Locate the cell with the specified text and output its (X, Y) center coordinate. 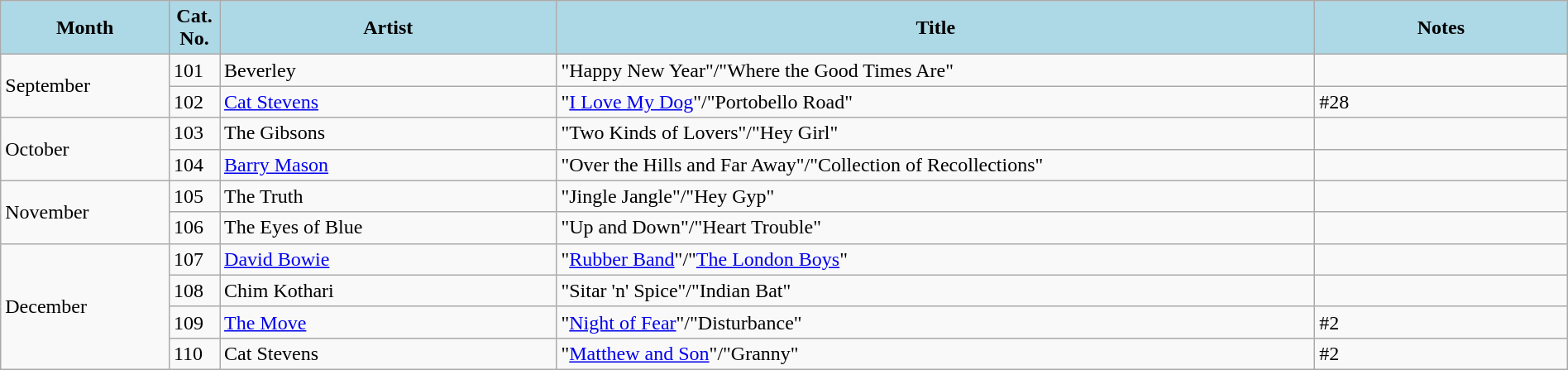
"Happy New Year"/"Where the Good Times Are" (936, 70)
The Gibsons (389, 133)
103 (194, 133)
Chim Kothari (389, 291)
104 (194, 165)
Beverley (389, 70)
"Jingle Jangle"/"Hey Gyp" (936, 196)
#28 (1441, 102)
Title (936, 28)
108 (194, 291)
September (85, 86)
October (85, 149)
David Bowie (389, 259)
"Two Kinds of Lovers"/"Hey Girl" (936, 133)
Month (85, 28)
105 (194, 196)
November (85, 212)
December (85, 306)
Artist (389, 28)
Cat.No. (194, 28)
Barry Mason (389, 165)
"Rubber Band"/"The London Boys" (936, 259)
"Over the Hills and Far Away"/"Collection of Recollections" (936, 165)
110 (194, 353)
106 (194, 228)
"I Love My Dog"/"Portobello Road" (936, 102)
109 (194, 322)
"Night of Fear"/"Disturbance" (936, 322)
The Move (389, 322)
"Matthew and Son"/"Granny" (936, 353)
102 (194, 102)
The Eyes of Blue (389, 228)
107 (194, 259)
"Sitar 'n' Spice"/"Indian Bat" (936, 291)
"Up and Down"/"Heart Trouble" (936, 228)
The Truth (389, 196)
101 (194, 70)
Notes (1441, 28)
